Find where the given text appears and provide that cell's center as [x, y] coordinate. 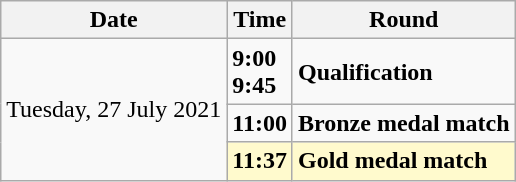
11:37 [260, 161]
Round [404, 20]
Time [260, 20]
Tuesday, 27 July 2021 [114, 110]
Qualification [404, 72]
Date [114, 20]
Bronze medal match [404, 123]
9:009:45 [260, 72]
Gold medal match [404, 161]
11:00 [260, 123]
